Scan for the cell matching the given text and deliver its (x, y) coordinate at center. 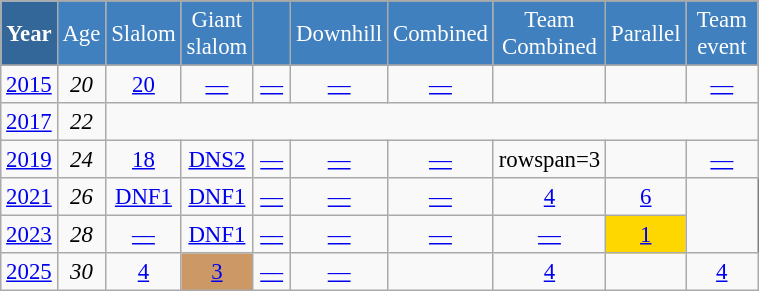
Team event (722, 34)
2015 (29, 85)
2023 (29, 235)
2017 (29, 122)
Slalom (144, 34)
DNS2 (217, 160)
26 (82, 197)
Parallel (646, 34)
18 (144, 160)
1 (646, 235)
rowspan=3 (549, 160)
22 (82, 122)
Age (82, 34)
24 (82, 160)
6 (646, 197)
Combined (441, 34)
Downhill (340, 34)
Giantslalom (217, 34)
Team Combined (549, 34)
2021 (29, 197)
28 (82, 235)
Year (29, 34)
4 (549, 197)
2019 (29, 160)
